Return the (x, y) coordinate for the center point of the cell that contains the specified text.  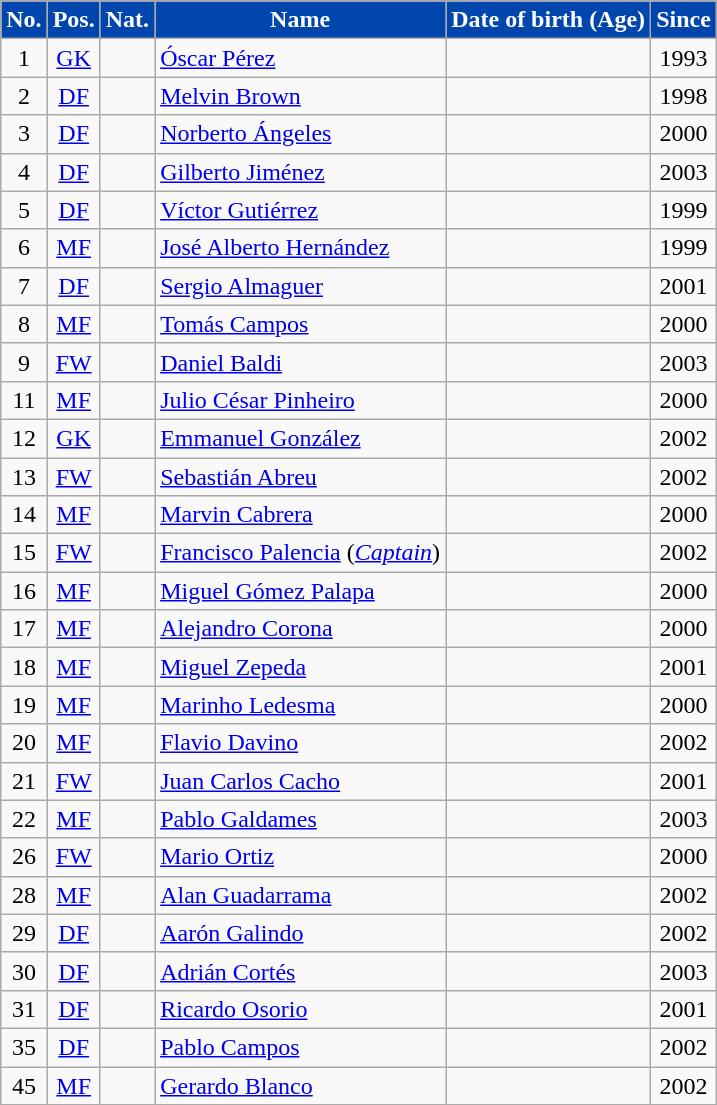
3 (24, 134)
Gilberto Jiménez (300, 172)
1993 (684, 58)
17 (24, 629)
Juan Carlos Cacho (300, 781)
Melvin Brown (300, 96)
29 (24, 933)
Aarón Galindo (300, 933)
15 (24, 553)
35 (24, 1047)
Sergio Almaguer (300, 286)
Nat. (127, 20)
5 (24, 210)
12 (24, 438)
16 (24, 591)
26 (24, 857)
6 (24, 248)
Name (300, 20)
Alan Guadarrama (300, 895)
4 (24, 172)
Julio César Pinheiro (300, 400)
Mario Ortiz (300, 857)
11 (24, 400)
Francisco Palencia (Captain) (300, 553)
Pablo Galdames (300, 819)
31 (24, 1009)
21 (24, 781)
Óscar Pérez (300, 58)
Marinho Ledesma (300, 705)
José Alberto Hernández (300, 248)
30 (24, 971)
1 (24, 58)
Since (684, 20)
No. (24, 20)
1998 (684, 96)
22 (24, 819)
Tomás Campos (300, 324)
Flavio Davino (300, 743)
Miguel Gómez Palapa (300, 591)
8 (24, 324)
Víctor Gutiérrez (300, 210)
Sebastián Abreu (300, 477)
28 (24, 895)
Adrián Cortés (300, 971)
7 (24, 286)
Date of birth (Age) (548, 20)
45 (24, 1085)
14 (24, 515)
20 (24, 743)
Pablo Campos (300, 1047)
19 (24, 705)
13 (24, 477)
Gerardo Blanco (300, 1085)
Ricardo Osorio (300, 1009)
Emmanuel González (300, 438)
Norberto Ángeles (300, 134)
Pos. (74, 20)
2 (24, 96)
Alejandro Corona (300, 629)
Miguel Zepeda (300, 667)
Daniel Baldi (300, 362)
9 (24, 362)
Marvin Cabrera (300, 515)
18 (24, 667)
